Return [x, y] of the center of cell containing provided text 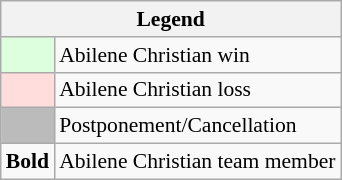
Abilene Christian loss [197, 90]
Legend [171, 19]
Postponement/Cancellation [197, 126]
Abilene Christian team member [197, 162]
Abilene Christian win [197, 55]
Bold [28, 162]
